Identify which cell holds the provided text, then report its [X, Y] central coordinate. 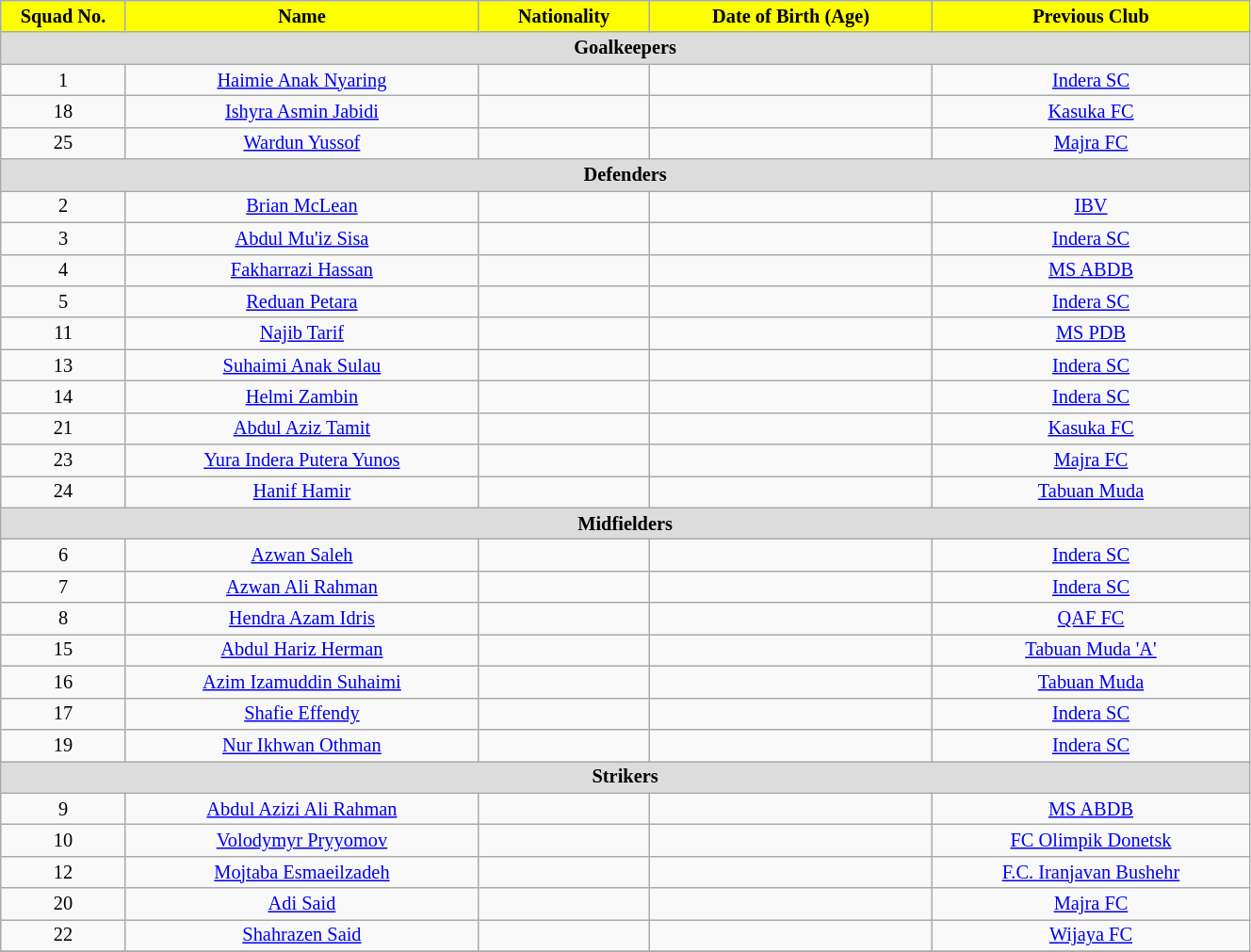
Defenders [625, 175]
Azwan Saleh [301, 555]
10 [64, 840]
Shahrazen Said [301, 935]
MS PDB [1091, 333]
Date of Birth (Age) [790, 16]
Abdul Mu'iz Sisa [301, 238]
4 [64, 270]
25 [64, 143]
14 [64, 396]
23 [64, 460]
Suhaimi Anak Sulau [301, 365]
Najib Tarif [301, 333]
12 [64, 872]
Tabuan Muda 'A' [1091, 650]
5 [64, 301]
1 [64, 80]
Azim Izamuddin Suhaimi [301, 682]
Abdul Aziz Tamit [301, 428]
Fakharrazi Hassan [301, 270]
Shafie Effendy [301, 714]
17 [64, 714]
9 [64, 809]
Helmi Zambin [301, 396]
11 [64, 333]
Ishyra Asmin Jabidi [301, 111]
Midfielders [625, 524]
Haimie Anak Nyaring [301, 80]
13 [64, 365]
Strikers [625, 777]
21 [64, 428]
3 [64, 238]
Nationality [564, 16]
2 [64, 206]
24 [64, 492]
22 [64, 935]
15 [64, 650]
Squad No. [64, 16]
QAF FC [1091, 619]
6 [64, 555]
Nur Ikhwan Othman [301, 745]
Previous Club [1091, 16]
Goalkeepers [625, 48]
Hendra Azam Idris [301, 619]
Brian McLean [301, 206]
Volodymyr Pryyomov [301, 840]
20 [64, 904]
FC Olimpik Donetsk [1091, 840]
18 [64, 111]
Hanif Hamir [301, 492]
Wardun Yussof [301, 143]
Adi Said [301, 904]
19 [64, 745]
Mojtaba Esmaeilzadeh [301, 872]
Azwan Ali Rahman [301, 587]
16 [64, 682]
IBV [1091, 206]
Wijaya FC [1091, 935]
Yura Indera Putera Yunos [301, 460]
F.C. Iranjavan Bushehr [1091, 872]
7 [64, 587]
Abdul Hariz Herman [301, 650]
Reduan Petara [301, 301]
Name [301, 16]
Abdul Azizi Ali Rahman [301, 809]
8 [64, 619]
